Output the (X, Y) coordinate of the center of the cell containing the given text.  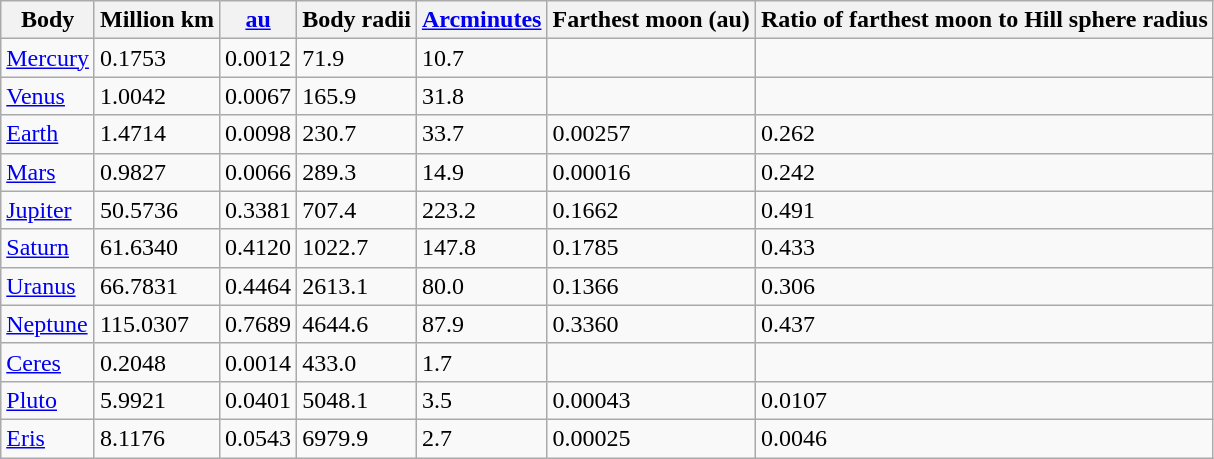
0.1785 (651, 248)
1022.7 (357, 248)
289.3 (357, 172)
50.5736 (156, 210)
0.00257 (651, 134)
0.0107 (984, 400)
115.0307 (156, 324)
0.0401 (258, 400)
Ratio of farthest moon to Hill sphere radius (984, 20)
230.7 (357, 134)
Jupiter (48, 210)
707.4 (357, 210)
0.0046 (984, 438)
71.9 (357, 58)
0.9827 (156, 172)
0.1366 (651, 286)
Venus (48, 96)
433.0 (357, 362)
1.0042 (156, 96)
0.433 (984, 248)
2.7 (482, 438)
Million km (156, 20)
14.9 (482, 172)
0.0012 (258, 58)
0.00025 (651, 438)
Pluto (48, 400)
3.5 (482, 400)
Earth (48, 134)
8.1176 (156, 438)
0.491 (984, 210)
31.8 (482, 96)
Mercury (48, 58)
4644.6 (357, 324)
0.2048 (156, 362)
0.0067 (258, 96)
Saturn (48, 248)
6979.9 (357, 438)
0.4464 (258, 286)
Body radii (357, 20)
0.0066 (258, 172)
Body (48, 20)
0.242 (984, 172)
0.1662 (651, 210)
0.0014 (258, 362)
0.1753 (156, 58)
87.9 (482, 324)
0.0543 (258, 438)
Neptune (48, 324)
5.9921 (156, 400)
147.8 (482, 248)
66.7831 (156, 286)
33.7 (482, 134)
10.7 (482, 58)
Farthest moon (au) (651, 20)
au (258, 20)
1.4714 (156, 134)
Mars (48, 172)
0.00016 (651, 172)
61.6340 (156, 248)
0.7689 (258, 324)
Uranus (48, 286)
Arcminutes (482, 20)
5048.1 (357, 400)
0.00043 (651, 400)
2613.1 (357, 286)
0.4120 (258, 248)
Ceres (48, 362)
Eris (48, 438)
1.7 (482, 362)
165.9 (357, 96)
0.437 (984, 324)
0.3381 (258, 210)
0.0098 (258, 134)
223.2 (482, 210)
0.3360 (651, 324)
80.0 (482, 286)
0.262 (984, 134)
0.306 (984, 286)
